From the cell containing the given text, extract its center point as (X, Y) coordinate. 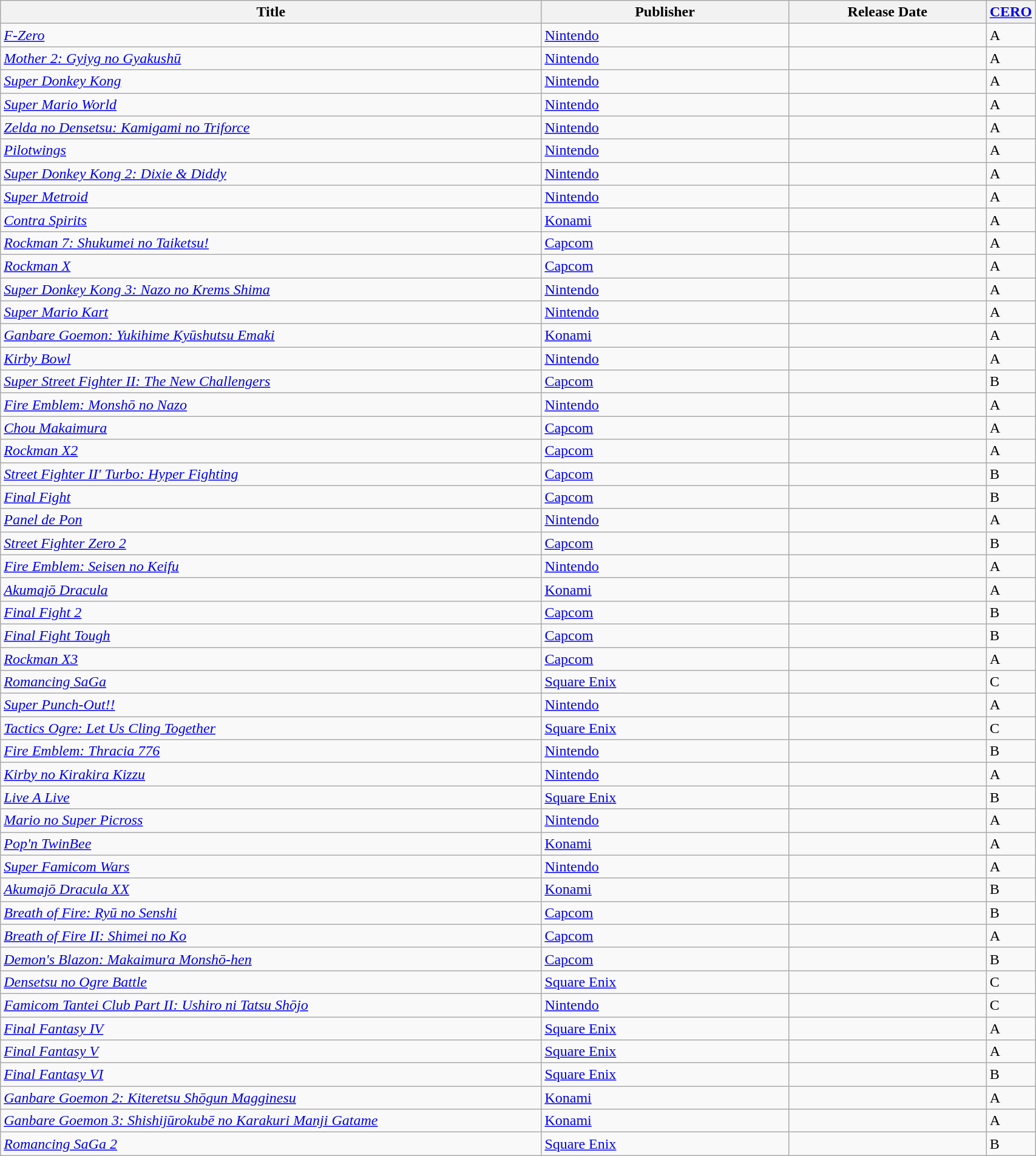
Fire Emblem: Thracia 776 (271, 751)
Zelda no Densetsu: Kamigami no Triforce (271, 127)
Final Fantasy VI (271, 1075)
Pop'n TwinBee (271, 843)
Super Street Fighter II: The New Challengers (271, 382)
Street Fighter Zero 2 (271, 543)
Release Date (887, 12)
Super Donkey Kong (271, 81)
Rockman X3 (271, 658)
Demon's Blazon: Makaimura Monshō-hen (271, 959)
Rockman 7: Shukumei no Taiketsu! (271, 243)
Final Fight 2 (271, 612)
Akumajō Dracula XX (271, 890)
Breath of Fire: Ryū no Senshi (271, 913)
Final Fight (271, 497)
Fire Emblem: Seisen no Keifu (271, 566)
Kirby Bowl (271, 359)
Famicom Tantei Club Part II: Ushiro ni Tatsu Shōjo (271, 1005)
Romancing SaGa (271, 682)
Super Donkey Kong 2: Dixie & Diddy (271, 174)
Akumajō Dracula (271, 589)
Super Donkey Kong 3: Nazo no Krems Shima (271, 289)
Ganbare Goemon: Yukihime Kyūshutsu Emaki (271, 336)
Final Fantasy IV (271, 1029)
F-Zero (271, 35)
Tactics Ogre: Let Us Cling Together (271, 728)
Final Fantasy V (271, 1052)
Super Mario World (271, 104)
Densetsu no Ogre Battle (271, 982)
Mother 2: Gyiyg no Gyakushū (271, 58)
Pilotwings (271, 150)
Fire Emblem: Monshō no Nazo (271, 405)
Contra Spirits (271, 220)
Final Fight Tough (271, 635)
Street Fighter II′ Turbo: Hyper Fighting (271, 474)
Ganbare Goemon 2: Kiteretsu Shōgun Magginesu (271, 1098)
Super Punch-Out!! (271, 705)
Romancing SaGa 2 (271, 1144)
Super Famicom Wars (271, 867)
Ganbare Goemon 3: Shishijūrokubē no Karakuri Manji Gatame (271, 1121)
Kirby no Kirakira Kizzu (271, 774)
Super Metroid (271, 197)
Super Mario Kart (271, 313)
Rockman X2 (271, 451)
Chou Makaimura (271, 428)
Live A Live (271, 797)
CERO (1011, 12)
Publisher (665, 12)
Mario no Super Picross (271, 820)
Title (271, 12)
Panel de Pon (271, 520)
Rockman X (271, 266)
Breath of Fire II: Shimei no Ko (271, 936)
